Pinpoint the cell where the given text exists, returning its (x, y) midpoint coordinate. 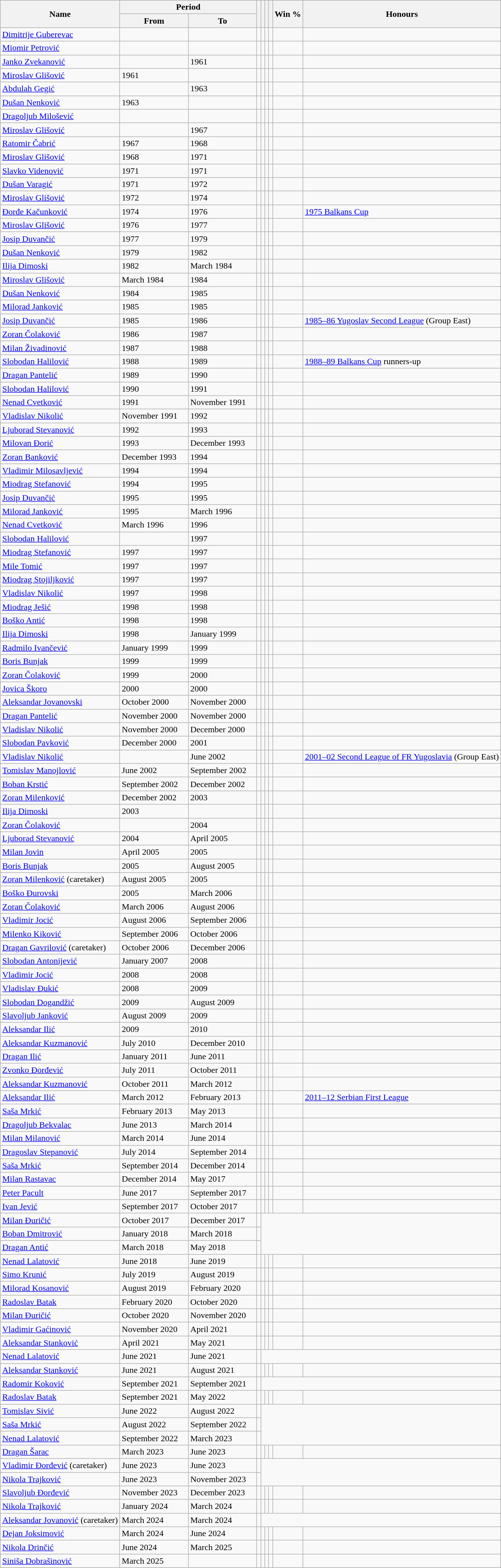
2001–02 Second League of FR Yugoslavia (Group East) (402, 757)
Nikola Drinčić (60, 1547)
Milan Milanović (60, 1138)
To (222, 21)
December 2010 (222, 1043)
Slobodan Pavković (60, 743)
Aleksandar Jovanović (caretaker) (60, 1520)
2001 (222, 743)
Peter Pacult (60, 1193)
Radomir Koković (60, 1384)
December 2006 (222, 947)
Vladimir Milosavljević (60, 471)
January 2011 (154, 1057)
Ivan Jević (60, 1206)
Boban Dmitrović (60, 1234)
Vladimir Gaćinović (60, 1329)
Slavoljub Đorđević (60, 1493)
Ratomir Čabrić (60, 143)
Dragoljub Bekvalac (60, 1125)
Slobodan Dogandžić (60, 1002)
Boško Antić (60, 621)
Vladimir Đorđević (caretaker) (60, 1465)
Dejan Joksimović (60, 1534)
From (154, 21)
1975 Balkans Cup (402, 212)
January 2024 (154, 1506)
Janko Zvekanović (60, 62)
Aleksandar Jovanovski (60, 702)
Zoran Milenković (60, 797)
Dragan Gavrilović (caretaker) (60, 947)
Simo Krunić (60, 1275)
Slobodan Antonijević (60, 961)
December 2023 (222, 1493)
Honours (402, 14)
Zoran Milenković (caretaker) (60, 879)
Radmilo Ivančević (60, 648)
Milan Jovin (60, 852)
Mile Tomić (60, 566)
May 2013 (222, 1111)
June 2013 (154, 1125)
May 2017 (222, 1179)
Zoran Banković (60, 457)
Slavko Videnović (60, 171)
Dragan Šarac (60, 1452)
January 2018 (154, 1234)
June 2011 (222, 1057)
May 2018 (222, 1247)
July 2011 (154, 1070)
Period (188, 7)
Miodrag Stojiljković (60, 579)
Milenko Kiković (60, 934)
Vladislav Đukić (60, 988)
Zvonko Đorđević (60, 1070)
May 2022 (222, 1397)
Jovica Škoro (60, 689)
Abdulah Gegić (60, 89)
August 2021 (222, 1370)
January 2007 (154, 961)
Milan Rastavac (60, 1179)
June 2022 (154, 1411)
Boban Krstić (60, 784)
2011–12 Serbian First League (402, 1097)
1996 (222, 525)
May 2021 (222, 1343)
Tomislav Manojlović (60, 770)
June 2018 (154, 1261)
Dušan Varagić (60, 184)
Slavoljub Janković (60, 1015)
December 2017 (222, 1220)
Dragan Antić (60, 1247)
July 2019 (154, 1275)
2010 (222, 1029)
Miodrag Ješić (60, 607)
June 2019 (222, 1261)
October 2000 (154, 702)
Win % (288, 14)
Milorad Kosanović (60, 1288)
Siniša Dobrašinović (60, 1561)
Name (60, 14)
Dragan Ilić (60, 1057)
Milovan Đorić (60, 443)
Boško Đurovski (60, 893)
Dragoslav Stepanović (60, 1152)
Dimitrije Guberevac (60, 34)
Đorđe Kačunković (60, 212)
Tomislav Sivić (60, 1411)
Dragoljub Milošević (60, 116)
1988–89 Balkans Cup runners-up (402, 361)
Milan Živadinović (60, 348)
July 2010 (154, 1043)
July 2014 (154, 1152)
Miomir Petrović (60, 48)
June 2017 (154, 1193)
1985–86 Yugoslav Second League (Group East) (402, 320)
June 2014 (222, 1138)
